Pinpoint the cell where the given text exists, returning its [x, y] midpoint coordinate. 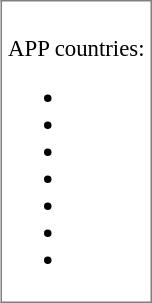
APP countries: [76, 152]
